Return (X, Y) of the center of cell containing provided text 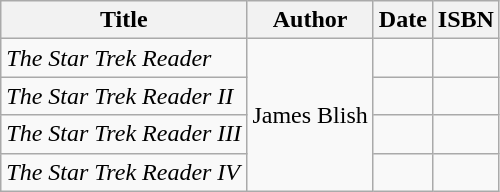
The Star Trek Reader (124, 58)
Author (310, 20)
The Star Trek Reader IV (124, 172)
ISBN (466, 20)
Date (402, 20)
The Star Trek Reader III (124, 134)
The Star Trek Reader II (124, 96)
Title (124, 20)
James Blish (310, 115)
